Find where the given text appears and provide that cell's center as (x, y) coordinate. 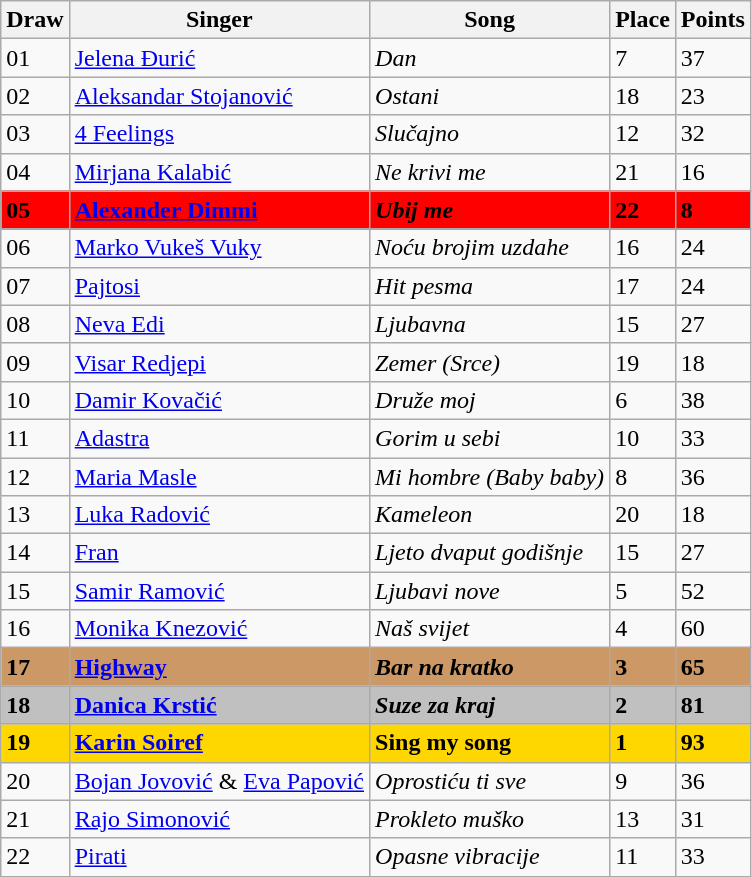
Slučajno (490, 134)
Kameleon (490, 515)
09 (35, 362)
Ubij me (490, 210)
Ostani (490, 96)
81 (712, 705)
01 (35, 58)
Prokleto muško (490, 819)
14 (35, 553)
38 (712, 400)
Bojan Jovović & Eva Papović (219, 781)
Ne krivi me (490, 172)
Mirjana Kalabić (219, 172)
Dan (490, 58)
Neva Edi (219, 324)
06 (35, 248)
52 (712, 591)
Karin Soiref (219, 743)
6 (643, 400)
Hit pesma (490, 286)
Ljubavna (490, 324)
32 (712, 134)
05 (35, 210)
Adastra (219, 438)
93 (712, 743)
Sing my song (490, 743)
Ljeto dvaput godišnje (490, 553)
Visar Redjepi (219, 362)
Gorim u sebi (490, 438)
Suze za kraj (490, 705)
Monika Knezović (219, 629)
Draw (35, 20)
65 (712, 667)
60 (712, 629)
Alexander Dimmi (219, 210)
Oprostiću ti sve (490, 781)
4 (643, 629)
07 (35, 286)
2 (643, 705)
Fran (219, 553)
08 (35, 324)
Samir Ramović (219, 591)
7 (643, 58)
04 (35, 172)
37 (712, 58)
Danica Krstić (219, 705)
1 (643, 743)
31 (712, 819)
Mi hombre (Baby baby) (490, 477)
Opasne vibracije (490, 857)
Bar na kratko (490, 667)
Luka Radović (219, 515)
02 (35, 96)
Highway (219, 667)
5 (643, 591)
Pajtosi (219, 286)
Rajo Simonović (219, 819)
Damir Kovačić (219, 400)
Pirati (219, 857)
Zemer (Srce) (490, 362)
9 (643, 781)
03 (35, 134)
Song (490, 20)
Place (643, 20)
3 (643, 667)
Noću brojim uzdahe (490, 248)
Aleksandar Stojanović (219, 96)
Ljubavi nove (490, 591)
Points (712, 20)
Jelena Đurić (219, 58)
4 Feelings (219, 134)
23 (712, 96)
Druže moj (490, 400)
Naš svijet (490, 629)
Marko Vukeš Vuky (219, 248)
Singer (219, 20)
Maria Masle (219, 477)
